For the text-containing cell, return its midpoint in (X, Y) coordinate format. 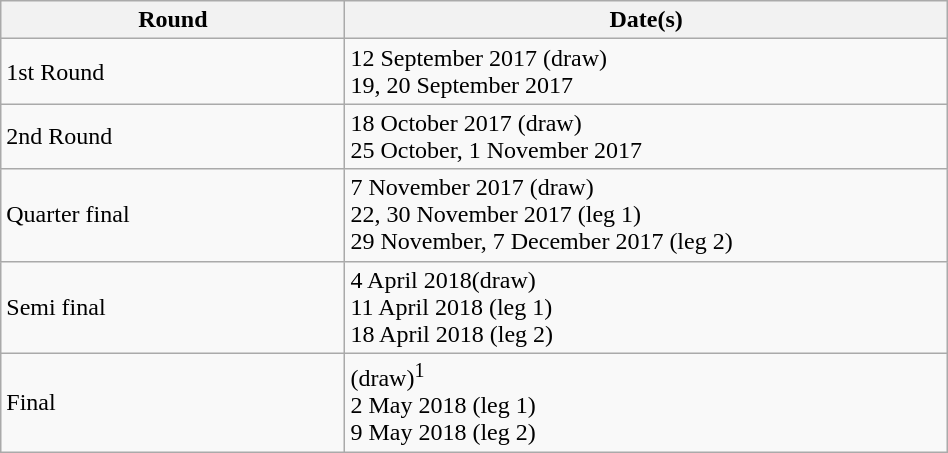
(draw)12 May 2018 (leg 1)9 May 2018 (leg 2) (646, 402)
Quarter final (173, 215)
18 October 2017 (draw)25 October, 1 November 2017 (646, 136)
2nd Round (173, 136)
7 November 2017 (draw)22, 30 November 2017 (leg 1)29 November, 7 December 2017 (leg 2) (646, 215)
Round (173, 20)
1st Round (173, 72)
12 September 2017 (draw)19, 20 September 2017 (646, 72)
Semi final (173, 307)
Date(s) (646, 20)
4 April 2018(draw)11 April 2018 (leg 1)18 April 2018 (leg 2) (646, 307)
Final (173, 402)
